Search for the cell housing the specified text and yield its [X, Y] center coordinate. 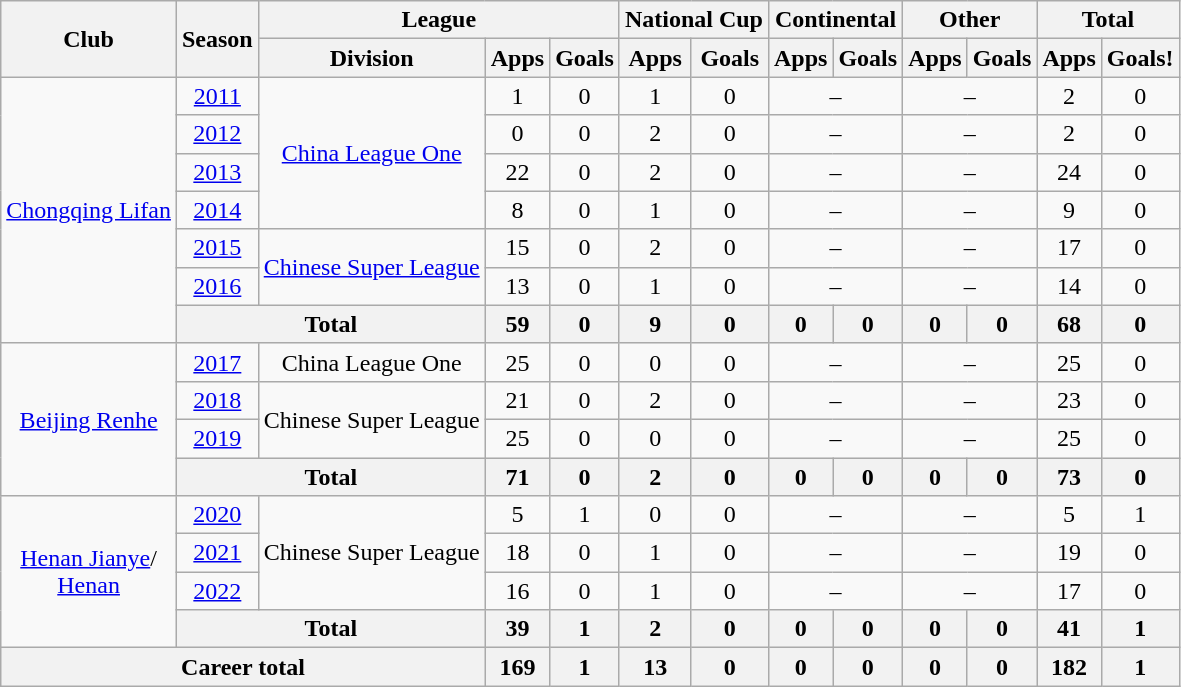
2012 [217, 134]
Career total [243, 667]
2013 [217, 172]
2014 [217, 210]
59 [517, 324]
15 [517, 248]
Chongqing Lifan [89, 210]
18 [517, 553]
Henan Jianye/Henan [89, 572]
22 [517, 172]
24 [1069, 172]
National Cup [694, 20]
39 [517, 629]
2018 [217, 400]
68 [1069, 324]
2022 [217, 591]
Season [217, 39]
2016 [217, 286]
19 [1069, 553]
Division [372, 58]
2019 [217, 438]
23 [1069, 400]
Club [89, 39]
21 [517, 400]
2017 [217, 362]
2020 [217, 515]
2011 [217, 96]
Continental [835, 20]
8 [517, 210]
73 [1069, 477]
14 [1069, 286]
41 [1069, 629]
16 [517, 591]
71 [517, 477]
169 [517, 667]
League [438, 20]
2021 [217, 553]
Other [970, 20]
Beijing Renhe [89, 419]
2015 [217, 248]
Goals! [1140, 58]
182 [1069, 667]
